Search for the cell housing the specified text and yield its [X, Y] center coordinate. 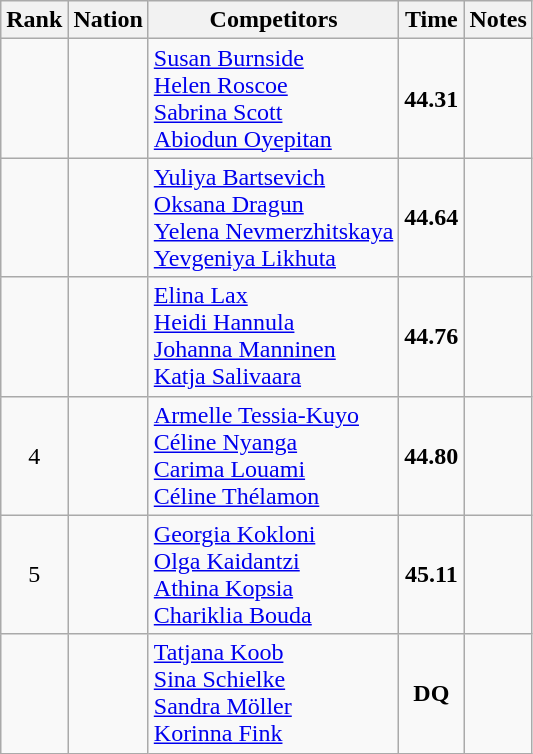
45.11 [432, 574]
44.76 [432, 336]
Elina LaxHeidi HannulaJohanna ManninenKatja Salivaara [274, 336]
Yuliya BartsevichOksana DragunYelena NevmerzhitskayaYevgeniya Likhuta [274, 218]
44.31 [432, 98]
44.64 [432, 218]
4 [34, 456]
Notes [498, 20]
Georgia KokloniOlga KaidantziAthina KopsiaChariklia Bouda [274, 574]
Nation [108, 20]
Armelle Tessia-KuyoCéline NyangaCarima LouamiCéline Thélamon [274, 456]
Tatjana KoobSina SchielkeSandra MöllerKorinna Fink [274, 694]
Time [432, 20]
5 [34, 574]
44.80 [432, 456]
Susan BurnsideHelen RoscoeSabrina ScottAbiodun Oyepitan [274, 98]
Rank [34, 20]
DQ [432, 694]
Competitors [274, 20]
